Search for the cell housing the specified text and yield its [X, Y] center coordinate. 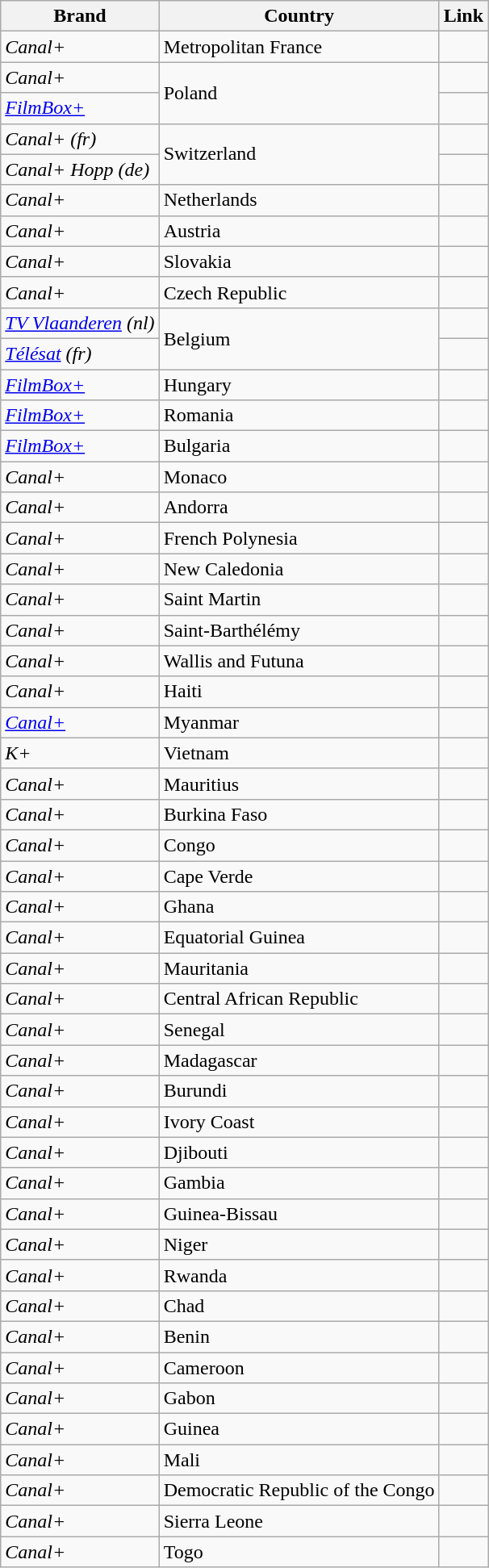
Mauritius [299, 784]
Guinea-Bissau [299, 1214]
Poland [299, 93]
Guinea [299, 1429]
Andorra [299, 508]
Niger [299, 1244]
Cameroon [299, 1368]
Gambia [299, 1183]
Country [299, 16]
Burkina Faso [299, 814]
Benin [299, 1336]
Télésat (fr) [80, 353]
K+ [80, 753]
Slovakia [299, 261]
Gabon [299, 1399]
French Polynesia [299, 538]
Czech Republic [299, 292]
Haiti [299, 692]
New Caledonia [299, 569]
Democratic Republic of the Congo [299, 1491]
Belgium [299, 338]
Cape Verde [299, 876]
Burundi [299, 1091]
Chad [299, 1306]
Central African Republic [299, 999]
Mali [299, 1460]
TV Vlaanderen (nl) [80, 323]
Brand [80, 16]
Vietnam [299, 753]
Wallis and Futuna [299, 661]
Ivory Coast [299, 1122]
Metropolitan France [299, 47]
Togo [299, 1552]
Congo [299, 845]
Equatorial Guinea [299, 938]
Senegal [299, 1030]
Canal+ (fr) [80, 139]
Mauritania [299, 968]
Link [463, 16]
Madagascar [299, 1060]
Saint Martin [299, 600]
Romania [299, 416]
Austria [299, 231]
Saint-Barthélémy [299, 630]
Myanmar [299, 722]
Switzerland [299, 154]
Ghana [299, 907]
Netherlands [299, 200]
Hungary [299, 385]
Rwanda [299, 1275]
Djibouti [299, 1152]
Canal+ Hopp (de) [80, 169]
Monaco [299, 477]
Sierra Leone [299, 1521]
Bulgaria [299, 446]
